Pinpoint the cell where the given text exists, returning its (x, y) midpoint coordinate. 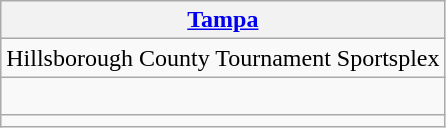
Tampa (223, 20)
Hillsborough County Tournament Sportsplex (223, 58)
